Search for the cell housing the specified text and yield its [X, Y] center coordinate. 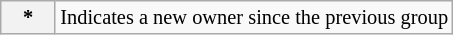
Indicates a new owner since the previous group [254, 17]
* [28, 17]
